Search for the cell housing the specified text and yield its (X, Y) center coordinate. 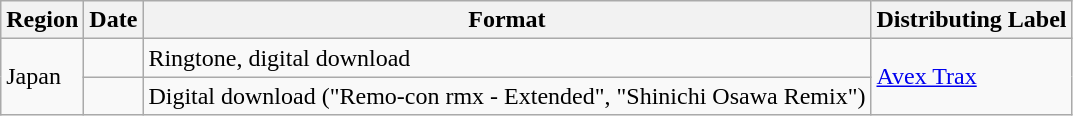
Ringtone, digital download (507, 58)
Format (507, 20)
Date (114, 20)
Avex Trax (972, 77)
Distributing Label (972, 20)
Japan (42, 77)
Digital download ("Remo-con rmx - Extended", "Shinichi Osawa Remix") (507, 96)
Region (42, 20)
